Extract the (X, Y) coordinate from the center of the cell holding the provided text.  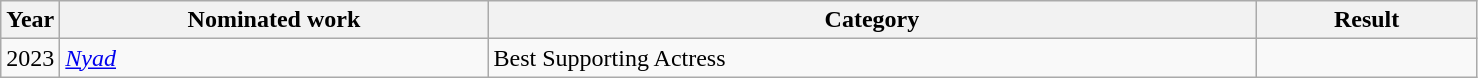
Nyad (274, 58)
Category (872, 20)
Nominated work (274, 20)
Year (30, 20)
Result (1366, 20)
2023 (30, 58)
Best Supporting Actress (872, 58)
